Detect which cell encompasses the target text, then output its [X, Y] center coordinate. 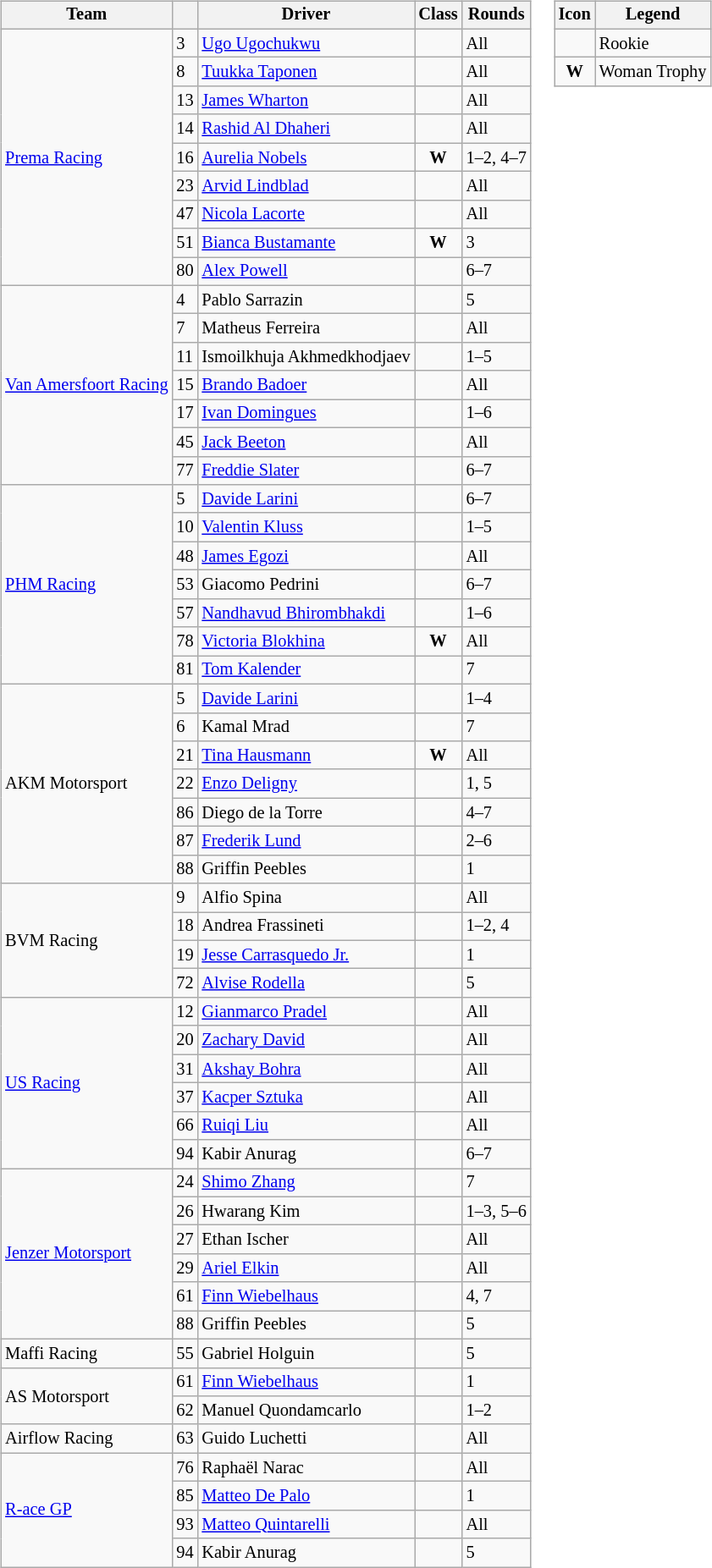
62 [185, 1411]
6 [185, 727]
Legend [654, 15]
21 [185, 756]
AKM Motorsport [86, 784]
Team [86, 15]
Aurelia Nobels [306, 157]
Guido Luchetti [306, 1439]
12 [185, 1012]
1–3, 5–6 [496, 1211]
23 [185, 186]
19 [185, 955]
10 [185, 527]
Ivan Domingues [306, 414]
Jack Beeton [306, 442]
77 [185, 470]
45 [185, 442]
James Egozi [306, 556]
93 [185, 1524]
Diego de la Torre [306, 812]
James Wharton [306, 101]
53 [185, 585]
Matteo Quintarelli [306, 1524]
24 [185, 1183]
Rookie [654, 43]
Enzo Deligny [306, 784]
Hwarang Kim [306, 1211]
37 [185, 1098]
Rashid Al Dhaheri [306, 129]
Pablo Sarrazin [306, 300]
Matteo De Palo [306, 1496]
Andrea Frassineti [306, 927]
Class [439, 15]
4 [185, 300]
Giacomo Pedrini [306, 585]
8 [185, 72]
BVM Racing [86, 941]
Van Amersfoort Racing [86, 385]
9 [185, 898]
15 [185, 385]
Raphaël Narac [306, 1467]
55 [185, 1353]
Valentin Kluss [306, 527]
Bianca Bustamante [306, 243]
Airflow Racing [86, 1439]
Prema Racing [86, 157]
31 [185, 1069]
Tina Hausmann [306, 756]
22 [185, 784]
26 [185, 1211]
Kacper Sztuka [306, 1098]
Shimo Zhang [306, 1183]
Nandhavud Bhirombhakdi [306, 613]
1–4 [496, 698]
72 [185, 983]
Zachary David [306, 1040]
4, 7 [496, 1296]
18 [185, 927]
80 [185, 272]
Nicola Lacorte [306, 214]
85 [185, 1496]
1–2, 4 [496, 927]
Tuukka Taponen [306, 72]
57 [185, 613]
Manuel Quondamcarlo [306, 1411]
2–6 [496, 841]
27 [185, 1240]
Ugo Ugochukwu [306, 43]
47 [185, 214]
Ethan Ischer [306, 1240]
76 [185, 1467]
R-ace GP [86, 1510]
81 [185, 670]
Kamal Mrad [306, 727]
4–7 [496, 812]
Tom Kalender [306, 670]
Woman Trophy [654, 72]
Gianmarco Pradel [306, 1012]
Gabriel Holguin [306, 1353]
Alvise Rodella [306, 983]
13 [185, 101]
Matheus Ferreira [306, 328]
1–2, 4–7 [496, 157]
48 [185, 556]
29 [185, 1268]
Freddie Slater [306, 470]
Alfio Spina [306, 898]
AS Motorsport [86, 1396]
Brando Badoer [306, 385]
Ariel Elkin [306, 1268]
Alex Powell [306, 272]
86 [185, 812]
Maffi Racing [86, 1353]
51 [185, 243]
Ismoilkhuja Akhmedkhodjaev [306, 357]
PHM Racing [86, 585]
20 [185, 1040]
1–2 [496, 1411]
Jesse Carrasquedo Jr. [306, 955]
Akshay Bohra [306, 1069]
1, 5 [496, 784]
Ruiqi Liu [306, 1125]
16 [185, 157]
Arvid Lindblad [306, 186]
Driver [306, 15]
US Racing [86, 1083]
Frederik Lund [306, 841]
Icon [575, 15]
11 [185, 357]
Rounds [496, 15]
Victoria Blokhina [306, 641]
66 [185, 1125]
78 [185, 641]
87 [185, 841]
Jenzer Motorsport [86, 1254]
63 [185, 1439]
14 [185, 129]
17 [185, 414]
